For the text-containing cell, return its midpoint in [x, y] coordinate format. 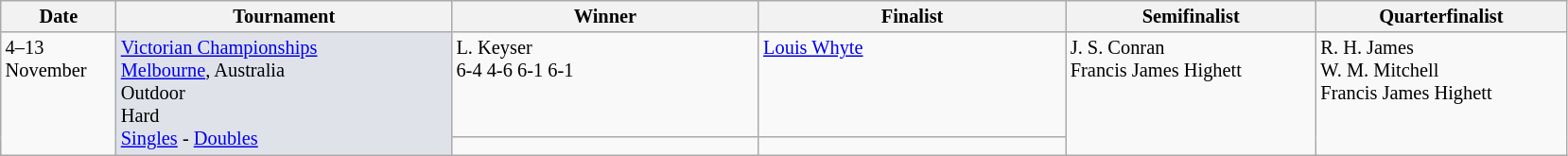
Victorian Championships Melbourne, AustraliaOutdoorHardSingles - Doubles [284, 94]
J. S. Conran Francis James Highett [1192, 94]
R. H. James W. M. Mitchell Francis James Highett [1441, 94]
Semifinalist [1192, 16]
L. Keyser 6-4 4-6 6-1 6-1 [605, 85]
Finalist [912, 16]
Louis Whyte [912, 85]
4–13 November [59, 94]
Winner [605, 16]
Tournament [284, 16]
Date [59, 16]
Quarterfinalist [1441, 16]
